Scan for the cell matching the given text and deliver its (x, y) coordinate at center. 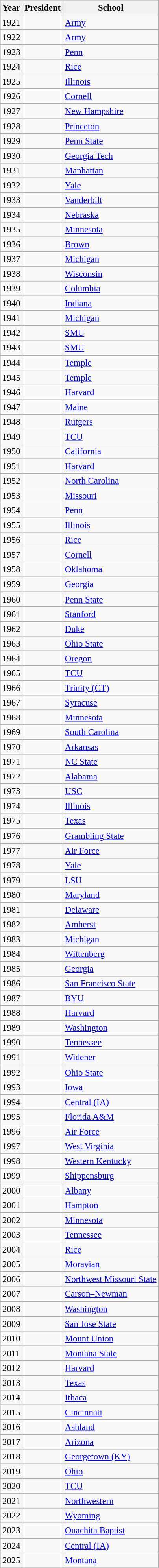
1951 (11, 466)
2012 (11, 1368)
1945 (11, 378)
BYU (110, 999)
1974 (11, 806)
2023 (11, 1531)
1938 (11, 274)
1998 (11, 1161)
Mount Union (110, 1338)
1947 (11, 407)
Cincinnati (110, 1412)
1991 (11, 1058)
1937 (11, 259)
2021 (11, 1501)
Grambling State (110, 836)
North Carolina (110, 481)
Arkansas (110, 747)
San Jose State (110, 1324)
Georgetown (KY) (110, 1457)
Arizona (110, 1442)
1996 (11, 1131)
President (43, 8)
1948 (11, 422)
1958 (11, 570)
Year (11, 8)
Montana (110, 1560)
Wittenberg (110, 954)
2015 (11, 1412)
1986 (11, 984)
1944 (11, 363)
Syracuse (110, 703)
2018 (11, 1457)
1978 (11, 865)
1981 (11, 910)
Rutgers (110, 422)
1924 (11, 67)
School (110, 8)
1927 (11, 111)
1983 (11, 939)
1926 (11, 96)
1972 (11, 777)
1967 (11, 703)
Iowa (110, 1087)
Georgia Tech (110, 156)
1960 (11, 599)
1940 (11, 304)
Ashland (110, 1427)
Hampton (110, 1205)
2007 (11, 1294)
Oklahoma (110, 570)
1994 (11, 1102)
Alabama (110, 777)
1966 (11, 688)
1979 (11, 880)
Ouachita Baptist (110, 1531)
Florida A&M (110, 1117)
NC State (110, 762)
1970 (11, 747)
1949 (11, 437)
1969 (11, 732)
Oregon (110, 658)
Trinity (CT) (110, 688)
California (110, 451)
1922 (11, 37)
Shippensburg (110, 1176)
1999 (11, 1176)
1984 (11, 954)
San Francisco State (110, 984)
Princeton (110, 126)
Indiana (110, 304)
1953 (11, 496)
Carson–Newman (110, 1294)
1931 (11, 170)
1928 (11, 126)
1988 (11, 1013)
1995 (11, 1117)
1992 (11, 1072)
1985 (11, 969)
1955 (11, 525)
LSU (110, 880)
Albany (110, 1190)
1941 (11, 318)
2014 (11, 1398)
1929 (11, 141)
Duke (110, 629)
Ohio (110, 1472)
1975 (11, 821)
2025 (11, 1560)
West Virginia (110, 1146)
1971 (11, 762)
1993 (11, 1087)
1976 (11, 836)
2011 (11, 1353)
Delaware (110, 910)
1968 (11, 717)
Widener (110, 1058)
Northwestern (110, 1501)
1952 (11, 481)
2024 (11, 1546)
2008 (11, 1309)
1939 (11, 289)
2001 (11, 1205)
1982 (11, 925)
Amherst (110, 925)
Manhattan (110, 170)
2017 (11, 1442)
1963 (11, 643)
1925 (11, 82)
2013 (11, 1383)
Wyoming (110, 1516)
1977 (11, 851)
1934 (11, 215)
1980 (11, 895)
2004 (11, 1250)
South Carolina (110, 732)
1935 (11, 230)
2020 (11, 1486)
1946 (11, 392)
1964 (11, 658)
2006 (11, 1279)
1923 (11, 52)
2010 (11, 1338)
USC (110, 791)
1933 (11, 200)
Columbia (110, 289)
1990 (11, 1043)
1942 (11, 333)
1950 (11, 451)
1959 (11, 584)
1989 (11, 1028)
1930 (11, 156)
2002 (11, 1220)
Northwest Missouri State (110, 1279)
Maine (110, 407)
Wisconsin (110, 274)
Maryland (110, 895)
1965 (11, 673)
2016 (11, 1427)
2022 (11, 1516)
2000 (11, 1190)
Ithaca (110, 1398)
2005 (11, 1264)
1987 (11, 999)
Brown (110, 244)
1936 (11, 244)
1961 (11, 614)
Western Kentucky (110, 1161)
1962 (11, 629)
2009 (11, 1324)
2019 (11, 1472)
1932 (11, 185)
2003 (11, 1235)
1921 (11, 23)
Stanford (110, 614)
1956 (11, 540)
Nebraska (110, 215)
1943 (11, 348)
1997 (11, 1146)
1973 (11, 791)
Vanderbilt (110, 200)
Missouri (110, 496)
1957 (11, 555)
Moravian (110, 1264)
Montana State (110, 1353)
1954 (11, 510)
New Hampshire (110, 111)
